Pinpoint the cell where the given text exists, returning its (X, Y) midpoint coordinate. 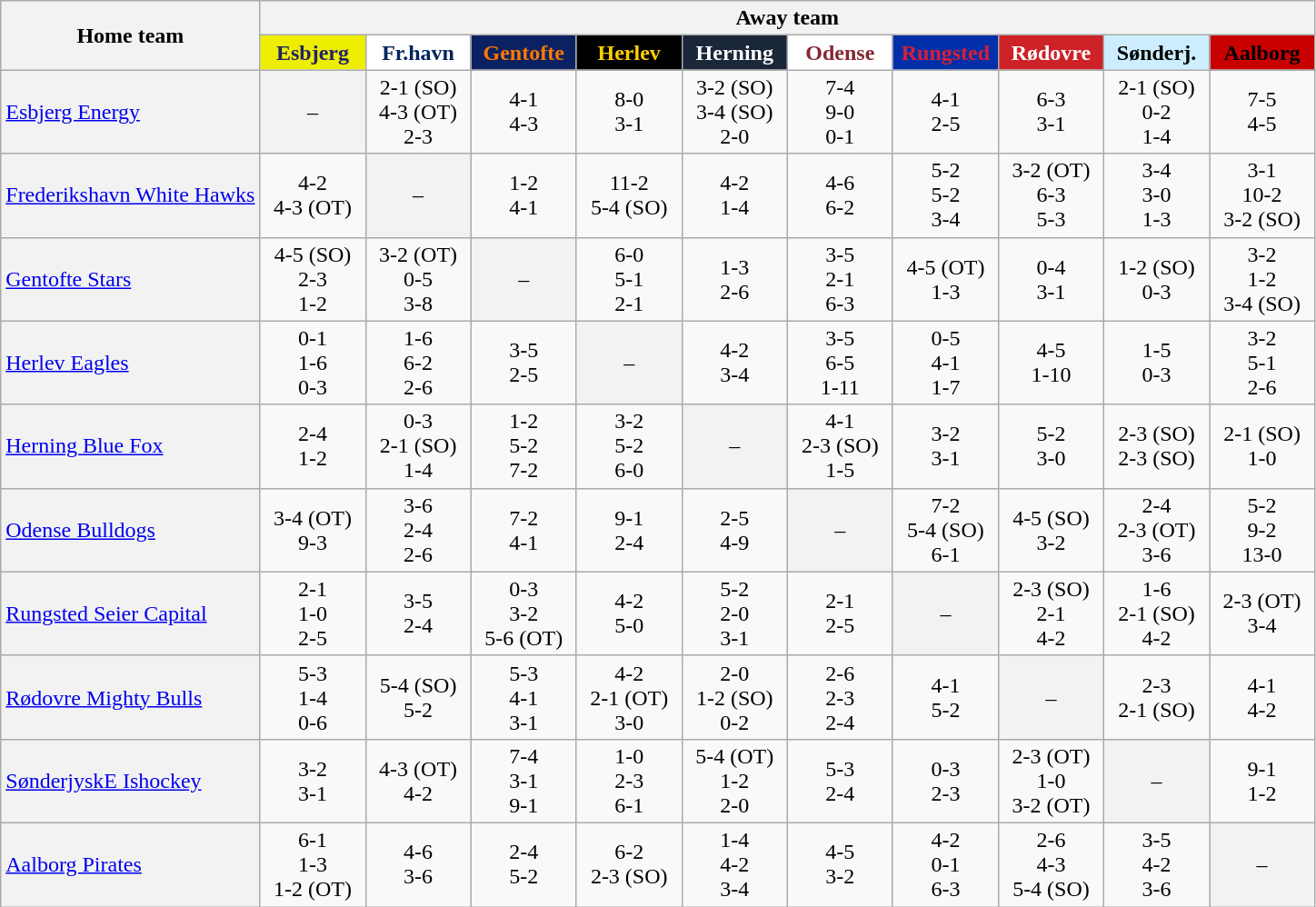
3-56-51-11 (840, 363)
Odense Bulldogs (131, 530)
4-24-3 (OT) (313, 195)
Herlev Eagles (131, 363)
1-66-22-6 (418, 363)
7-24-1 (523, 530)
2-3 (SO)2-3 (SO) (1156, 446)
4-12-5 (945, 112)
5-22-03-1 (734, 613)
2-3 (OT)3-4 (1262, 613)
Esbjerg (313, 53)
4-5 (SO)3-2 (1051, 530)
3-2 (OT)0-53-8 (418, 279)
4-51-10 (1051, 363)
4-5 (SO)2-31-2 (313, 279)
Gentofte (523, 53)
5-29-213-0 (1262, 530)
4-15-2 (945, 697)
4-3 (OT)4-2 (418, 781)
0-32-3 (945, 781)
7-49-00-1 (840, 112)
Esbjerg Energy (131, 112)
2-11-02-5 (313, 613)
2-62-32-4 (840, 697)
4-66-2 (840, 195)
2-12-5 (840, 613)
9-12-4 (629, 530)
2-3 (OT)1-03-2 (OT) (1051, 781)
8-03-1 (629, 112)
Herlev (629, 53)
3-2 (OT)6-35-3 (1051, 195)
4-12-3 (SO)1-5 (840, 446)
0-43-1 (1051, 279)
5-4 (SO)5-2 (418, 697)
2-01-2 (SO)0-2 (734, 697)
5-31-40-6 (313, 697)
2-41-2 (313, 446)
4-14-2 (1262, 697)
11-25-4 (SO) (629, 195)
4-53-2 (840, 864)
3-4 (OT)9-3 (313, 530)
Gentofte Stars (131, 279)
3-25-12-6 (1262, 363)
6-22-3 (SO) (629, 864)
7-25-4 (SO)6-1 (945, 530)
1-24-1 (523, 195)
Sønderj. (1156, 53)
3-52-5 (523, 363)
2-45-2 (523, 864)
2-54-9 (734, 530)
7-43-19-1 (523, 781)
SønderjyskE Ishockey (131, 781)
1-62-1 (SO)4-2 (1156, 613)
5-23-0 (1051, 446)
Frederikshavn White Hawks (131, 195)
0-11-60-3 (313, 363)
Home team (131, 35)
Rødovre (1051, 53)
1-44-23-4 (734, 864)
Herning Blue Fox (131, 446)
4-21-4 (734, 195)
4-5 (OT)1-3 (945, 279)
5-4 (OT)1-22-0 (734, 781)
1-02-36-1 (629, 781)
Rødovre Mighty Bulls (131, 697)
Rungsted (945, 53)
3-54-23-6 (1156, 864)
3-25-26-0 (629, 446)
0-33-25-6 (OT) (523, 613)
1-25-27-2 (523, 446)
2-3 (SO)2-14-2 (1051, 613)
3-2 (SO)3-4 (SO)2-0 (734, 112)
0-32-1 (SO)1-4 (418, 446)
6-11-31-2 (OT) (313, 864)
4-22-1 (OT)3-0 (629, 697)
3-62-42-6 (418, 530)
2-1 (SO)1-0 (1262, 446)
3-21-23-4 (SO) (1262, 279)
Aalborg Pirates (131, 864)
Fr.havn (418, 53)
1-2 (SO)0-3 (1156, 279)
4-20-16-3 (945, 864)
Aalborg (1262, 53)
2-1 (SO)4-3 (OT)2-3 (418, 112)
Rungsted Seier Capital (131, 613)
9-11-2 (1262, 781)
1-32-6 (734, 279)
Away team (787, 18)
3-43-01-3 (1156, 195)
6-33-1 (1051, 112)
4-23-4 (734, 363)
3-110-23-2 (SO) (1262, 195)
5-25-23-4 (945, 195)
2-64-35-4 (SO) (1051, 864)
6-05-12-1 (629, 279)
3-52-4 (418, 613)
2-32-1 (SO) (1156, 697)
7-54-5 (1262, 112)
5-32-4 (840, 781)
Odense (840, 53)
4-14-3 (523, 112)
3-52-16-3 (840, 279)
4-25-0 (629, 613)
4-63-6 (418, 864)
Herning (734, 53)
0-54-11-7 (945, 363)
2-42-3 (OT)3-6 (1156, 530)
5-34-13-1 (523, 697)
2-1 (SO)0-21-4 (1156, 112)
1-50-3 (1156, 363)
